Identify which cell holds the provided text, then report its [X, Y] central coordinate. 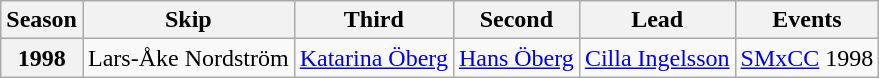
Hans Öberg [516, 58]
1998 [42, 58]
Second [516, 20]
SMxCC 1998 [807, 58]
Third [374, 20]
Lars-Åke Nordström [188, 58]
Skip [188, 20]
Events [807, 20]
Cilla Ingelsson [657, 58]
Season [42, 20]
Katarina Öberg [374, 58]
Lead [657, 20]
